Extract the (X, Y) coordinate from the center of the cell holding the provided text.  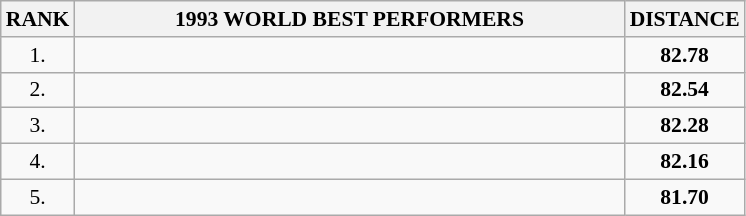
RANK (38, 19)
DISTANCE (685, 19)
82.78 (685, 55)
82.28 (685, 126)
2. (38, 90)
3. (38, 126)
81.70 (685, 197)
5. (38, 197)
1993 WORLD BEST PERFORMERS (349, 19)
4. (38, 162)
1. (38, 55)
82.54 (685, 90)
82.16 (685, 162)
